Capture the cell that displays the provided text and extract its [X, Y] central coordinate. 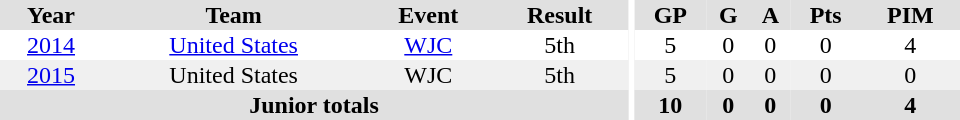
GP [670, 15]
G [728, 15]
Event [428, 15]
Pts [826, 15]
PIM [910, 15]
10 [670, 105]
Junior totals [314, 105]
Team [234, 15]
2014 [51, 45]
Year [51, 15]
2015 [51, 75]
A [770, 15]
Result [560, 15]
